Find where the given text appears and provide that cell's center as (x, y) coordinate. 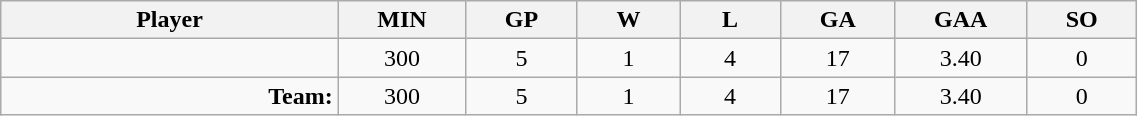
SO (1081, 20)
Team: (170, 96)
Player (170, 20)
MIN (402, 20)
GP (522, 20)
GAA (961, 20)
L (730, 20)
GA (838, 20)
W (628, 20)
